Pinpoint the cell where the given text exists, returning its (X, Y) midpoint coordinate. 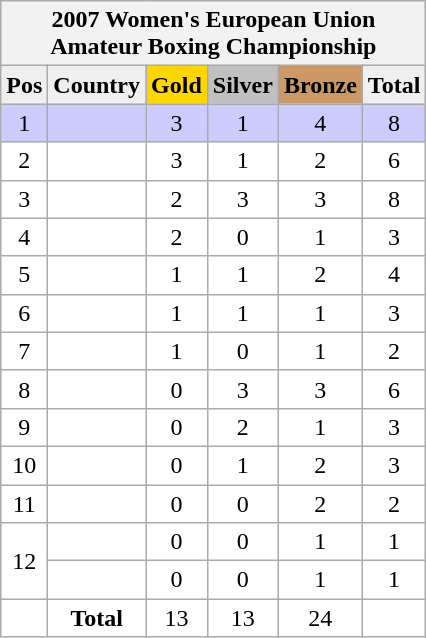
2007 Women's European UnionAmateur Boxing Championship (214, 34)
11 (24, 503)
Silver (242, 85)
10 (24, 465)
Bronze (320, 85)
9 (24, 427)
5 (24, 275)
Gold (177, 85)
Pos (24, 85)
Country (97, 85)
24 (320, 618)
7 (24, 351)
12 (24, 561)
